Find where the given text appears and provide that cell's center as [x, y] coordinate. 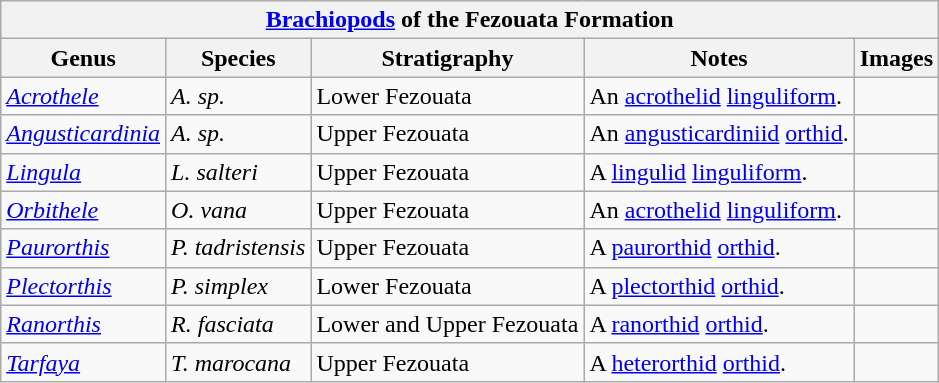
Stratigraphy [448, 58]
R. fasciata [238, 324]
A heterorthid orthid. [719, 362]
Species [238, 58]
P. tadristensis [238, 248]
Ranorthis [84, 324]
Lower and Upper Fezouata [448, 324]
A lingulid linguliform. [719, 172]
Orbithele [84, 210]
A ranorthid orthid. [719, 324]
Brachiopods of the Fezouata Formation [470, 20]
L. salteri [238, 172]
Angusticardinia [84, 134]
A paurorthid orthid. [719, 248]
Plectorthis [84, 286]
Acrothele [84, 96]
T. marocana [238, 362]
Paurorthis [84, 248]
Genus [84, 58]
An angusticardiniid orthid. [719, 134]
Notes [719, 58]
A plectorthid orthid. [719, 286]
Tarfaya [84, 362]
Images [896, 58]
P. simplex [238, 286]
O. vana [238, 210]
Lingula [84, 172]
